Return (X, Y) of the center of cell containing provided text 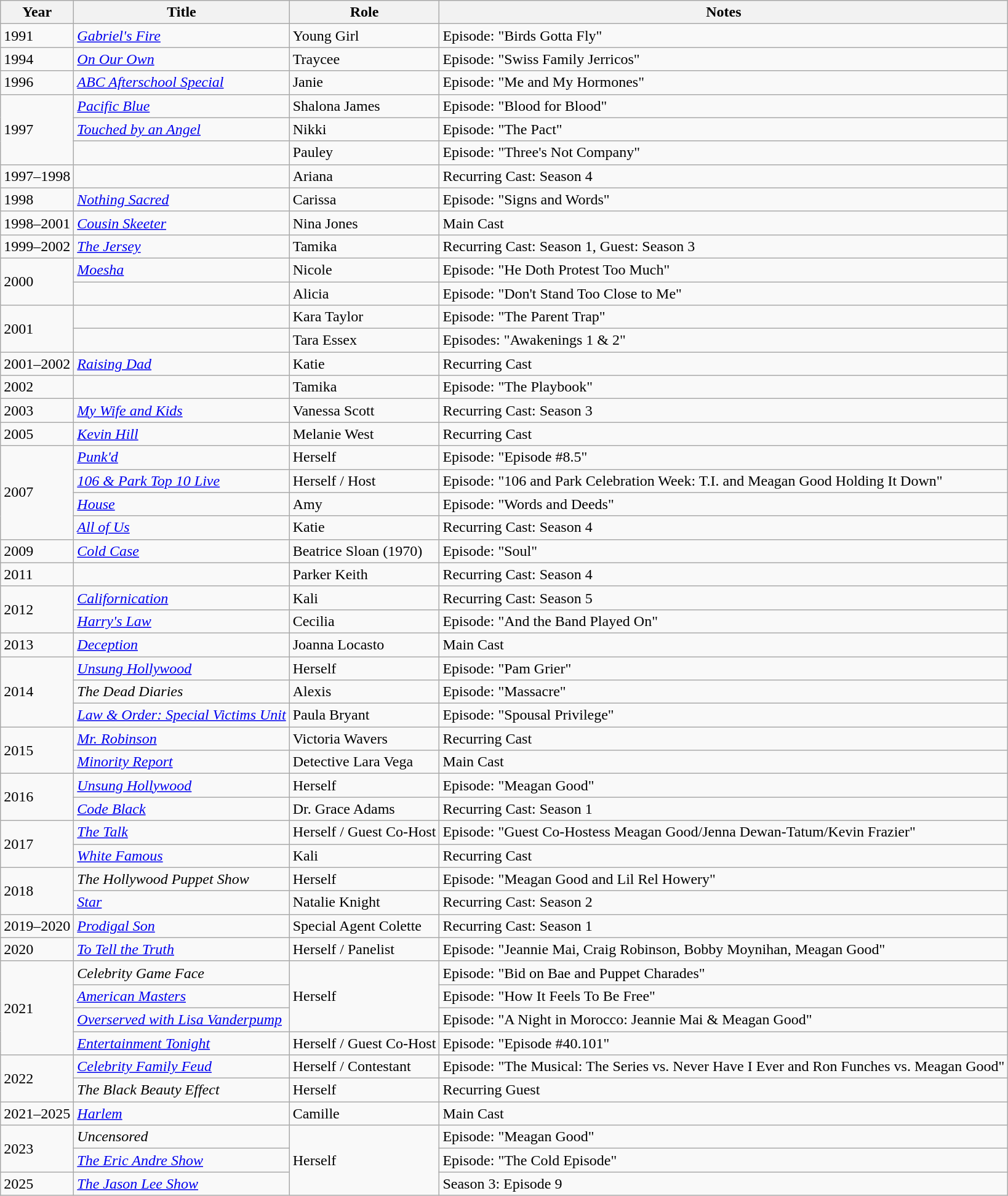
Episode: "Don't Stand Too Close to Me" (724, 294)
2012 (37, 609)
2000 (37, 281)
Pacific Blue (182, 106)
ABC Afterschool Special (182, 82)
House (182, 504)
Recurring Cast: Season 3 (724, 411)
2001 (37, 329)
Natalie Knight (364, 902)
The Talk (182, 832)
Code Black (182, 809)
Deception (182, 644)
To Tell the Truth (182, 949)
Alicia (364, 294)
Episode: "The Musical: The Series vs. Never Have I Ever and Ron Funches vs. Meagan Good" (724, 1067)
Herself / Host (364, 481)
2019–2020 (37, 926)
2001–2002 (37, 364)
2015 (37, 750)
Notes (724, 12)
1994 (37, 59)
Punk'd (182, 457)
Recurring Cast: Season 5 (724, 598)
Recurring Guest (724, 1090)
Beatrice Sloan (1970) (364, 551)
Title (182, 12)
Episode: "Massacre" (724, 692)
Star (182, 902)
All of Us (182, 528)
Herself / Panelist (364, 949)
Episode: "Three's Not Company" (724, 153)
Herself / Contestant (364, 1067)
2022 (37, 1078)
Detective Lara Vega (364, 762)
2018 (37, 891)
Episode: "Signs and Words" (724, 199)
The Eric Andre Show (182, 1160)
Episodes: "Awakenings 1 & 2" (724, 340)
Episode: "Soul" (724, 551)
Episode: "106 and Park Celebration Week: T.I. and Meagan Good Holding It Down" (724, 481)
2014 (37, 691)
Mr. Robinson (182, 739)
Episode: "Jeannie Mai, Craig Robinson, Bobby Moynihan, Meagan Good" (724, 949)
1997 (37, 129)
Camille (364, 1114)
Melanie West (364, 434)
Episode: "Spousal Privilege" (724, 715)
Episode: "Bid on Bae and Puppet Charades" (724, 973)
Joanna Locasto (364, 644)
Episode: "The Parent Trap" (724, 317)
Episode: "Blood for Blood" (724, 106)
Pauley (364, 153)
Role (364, 12)
Harry's Law (182, 621)
Cecilia (364, 621)
Moesha (182, 270)
Nikki (364, 129)
The Black Beauty Effect (182, 1090)
Nicole (364, 270)
2003 (37, 411)
Cousin Skeeter (182, 223)
Law & Order: Special Victims Unit (182, 715)
My Wife and Kids (182, 411)
2002 (37, 387)
Kevin Hill (182, 434)
106 & Park Top 10 Live (182, 481)
Victoria Wavers (364, 739)
Tara Essex (364, 340)
Episode: "Guest Co-Hostess Meagan Good/Jenna Dewan-Tatum/Kevin Frazier" (724, 832)
Episode: "Episode #8.5" (724, 457)
On Our Own (182, 59)
Episode: "Birds Gotta Fly" (724, 36)
2007 (37, 492)
Episode: "How It Feels To Be Free" (724, 996)
White Famous (182, 856)
1997–1998 (37, 176)
Episode: "The Pact" (724, 129)
Raising Dad (182, 364)
The Jason Lee Show (182, 1184)
2020 (37, 949)
Amy (364, 504)
2011 (37, 574)
Alexis (364, 692)
Parker Keith (364, 574)
The Dead Diaries (182, 692)
2009 (37, 551)
1999–2002 (37, 246)
Episode: "Pam Grier" (724, 668)
Celebrity Game Face (182, 973)
2021 (37, 1008)
The Jersey (182, 246)
Recurring Cast: Season 1, Guest: Season 3 (724, 246)
Touched by an Angel (182, 129)
2016 (37, 797)
Recurring Cast: Season 2 (724, 902)
2005 (37, 434)
Shalona James (364, 106)
Episode: "And the Band Played On" (724, 621)
Janie (364, 82)
Kara Taylor (364, 317)
1991 (37, 36)
Episode: "Episode #40.101" (724, 1043)
Celebrity Family Feud (182, 1067)
Gabriel's Fire (182, 36)
Episode: "A Night in Morocco: Jeannie Mai & Meagan Good" (724, 1019)
2025 (37, 1184)
Dr. Grace Adams (364, 809)
Vanessa Scott (364, 411)
1996 (37, 82)
2017 (37, 844)
Californication (182, 598)
Nothing Sacred (182, 199)
Year (37, 12)
2021–2025 (37, 1114)
1998 (37, 199)
2013 (37, 644)
Uncensored (182, 1137)
The Hollywood Puppet Show (182, 879)
Episode: "The Cold Episode" (724, 1160)
Cold Case (182, 551)
Episode: "The Playbook" (724, 387)
Episode: "Words and Deeds" (724, 504)
Harlem (182, 1114)
Ariana (364, 176)
Episode: "Me and My Hormones" (724, 82)
Young Girl (364, 36)
Prodigal Son (182, 926)
1998–2001 (37, 223)
Carissa (364, 199)
Episode: "Swiss Family Jerricos" (724, 59)
Episode: "Meagan Good and Lil Rel Howery" (724, 879)
Minority Report (182, 762)
Episode: "He Doth Protest Too Much" (724, 270)
Entertainment Tonight (182, 1043)
Paula Bryant (364, 715)
Overserved with Lisa Vanderpump (182, 1019)
American Masters (182, 996)
Special Agent Colette (364, 926)
2023 (37, 1149)
Season 3: Episode 9 (724, 1184)
Traycee (364, 59)
Nina Jones (364, 223)
